Return the (X, Y) coordinate for the center point of the cell that contains the specified text.  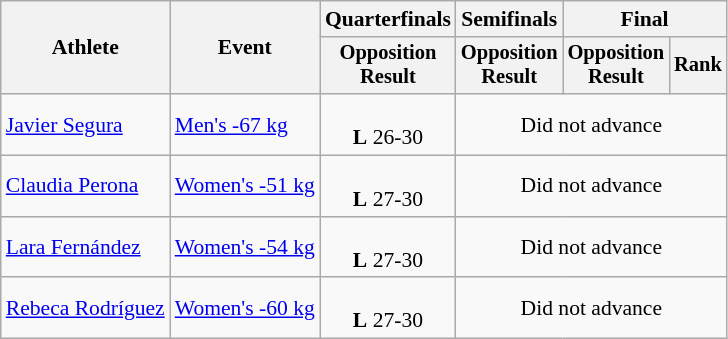
Women's -60 kg (245, 308)
L 26-30 (388, 124)
Claudia Perona (86, 186)
Women's -51 kg (245, 186)
Quarterfinals (388, 19)
Rebeca Rodríguez (86, 308)
Final (645, 19)
Javier Segura (86, 124)
Athlete (86, 48)
Event (245, 48)
Lara Fernández (86, 248)
Semifinals (510, 19)
Men's -67 kg (245, 124)
Rank (698, 66)
Women's -54 kg (245, 248)
